Find where the given text appears and provide that cell's center as [x, y] coordinate. 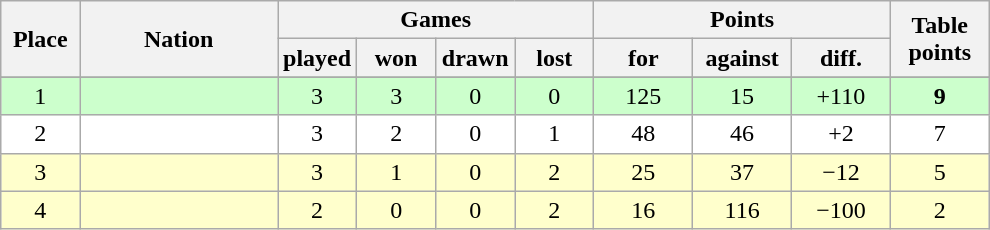
9 [940, 96]
diff. [842, 58]
lost [554, 58]
against [742, 58]
drawn [476, 58]
+110 [842, 96]
7 [940, 134]
48 [644, 134]
won [396, 58]
15 [742, 96]
Games [436, 20]
Nation [179, 39]
16 [644, 210]
46 [742, 134]
116 [742, 210]
5 [940, 172]
25 [644, 172]
Points [742, 20]
37 [742, 172]
Tablepoints [940, 39]
−100 [842, 210]
+2 [842, 134]
4 [40, 210]
for [644, 58]
125 [644, 96]
−12 [842, 172]
played [318, 58]
Place [40, 39]
